Return (x, y) of the center of cell containing provided text 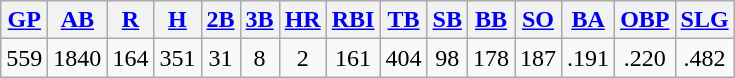
2 (302, 58)
H (178, 20)
HR (302, 20)
SB (447, 20)
404 (404, 58)
AB (78, 20)
1840 (78, 58)
RBI (353, 20)
R (130, 20)
.482 (704, 58)
2B (220, 20)
31 (220, 58)
GP (24, 20)
3B (260, 20)
.220 (645, 58)
BB (490, 20)
559 (24, 58)
8 (260, 58)
351 (178, 58)
187 (538, 58)
164 (130, 58)
OBP (645, 20)
SO (538, 20)
161 (353, 58)
.191 (588, 58)
98 (447, 58)
SLG (704, 20)
178 (490, 58)
TB (404, 20)
BA (588, 20)
